Pinpoint the cell where the given text exists, returning its (X, Y) midpoint coordinate. 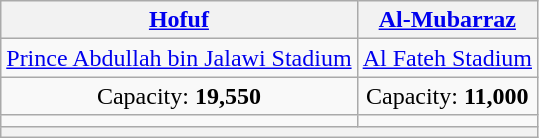
Al-Mubarraz (447, 20)
Prince Abdullah bin Jalawi Stadium (179, 58)
Capacity: 11,000 (447, 96)
Capacity: 19,550 (179, 96)
Al Fateh Stadium (447, 58)
Hofuf (179, 20)
